Output the (x, y) coordinate of the center of the cell containing the given text.  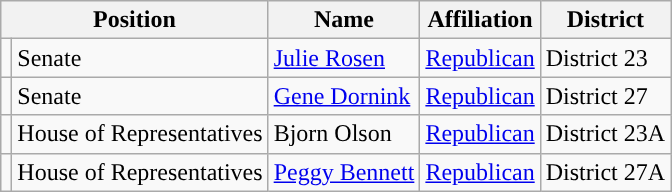
District 23 (605, 58)
District 27A (605, 172)
District 23A (605, 134)
Julie Rosen (344, 58)
Peggy Bennett (344, 172)
Name (344, 20)
Bjorn Olson (344, 134)
District (605, 20)
Affiliation (480, 20)
Position (134, 20)
District 27 (605, 96)
Gene Dornink (344, 96)
